Return the (x, y) coordinate for the center point of the cell that contains the specified text.  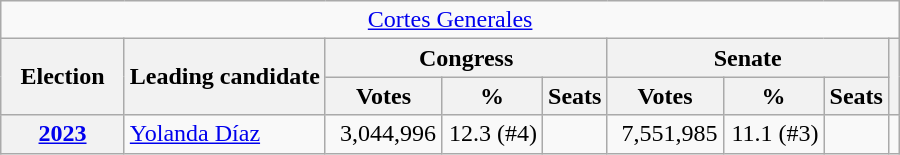
Congress (466, 58)
Cortes Generales (450, 20)
2023 (63, 134)
Leading candidate (224, 77)
Election (63, 77)
Yolanda Díaz (224, 134)
3,044,996 (383, 134)
12.3 (#4) (492, 134)
11.1 (#3) (774, 134)
7,551,985 (665, 134)
Senate (748, 58)
